Scan for the cell matching the given text and deliver its (X, Y) coordinate at center. 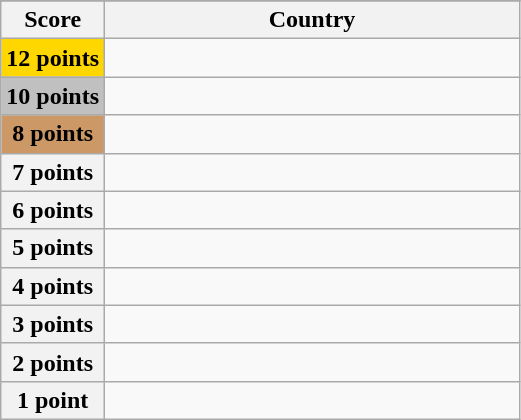
12 points (53, 58)
2 points (53, 362)
1 point (53, 400)
10 points (53, 96)
8 points (53, 134)
6 points (53, 210)
5 points (53, 248)
4 points (53, 286)
7 points (53, 172)
3 points (53, 324)
Country (312, 20)
Score (53, 20)
